Capture the cell that displays the provided text and extract its [X, Y] central coordinate. 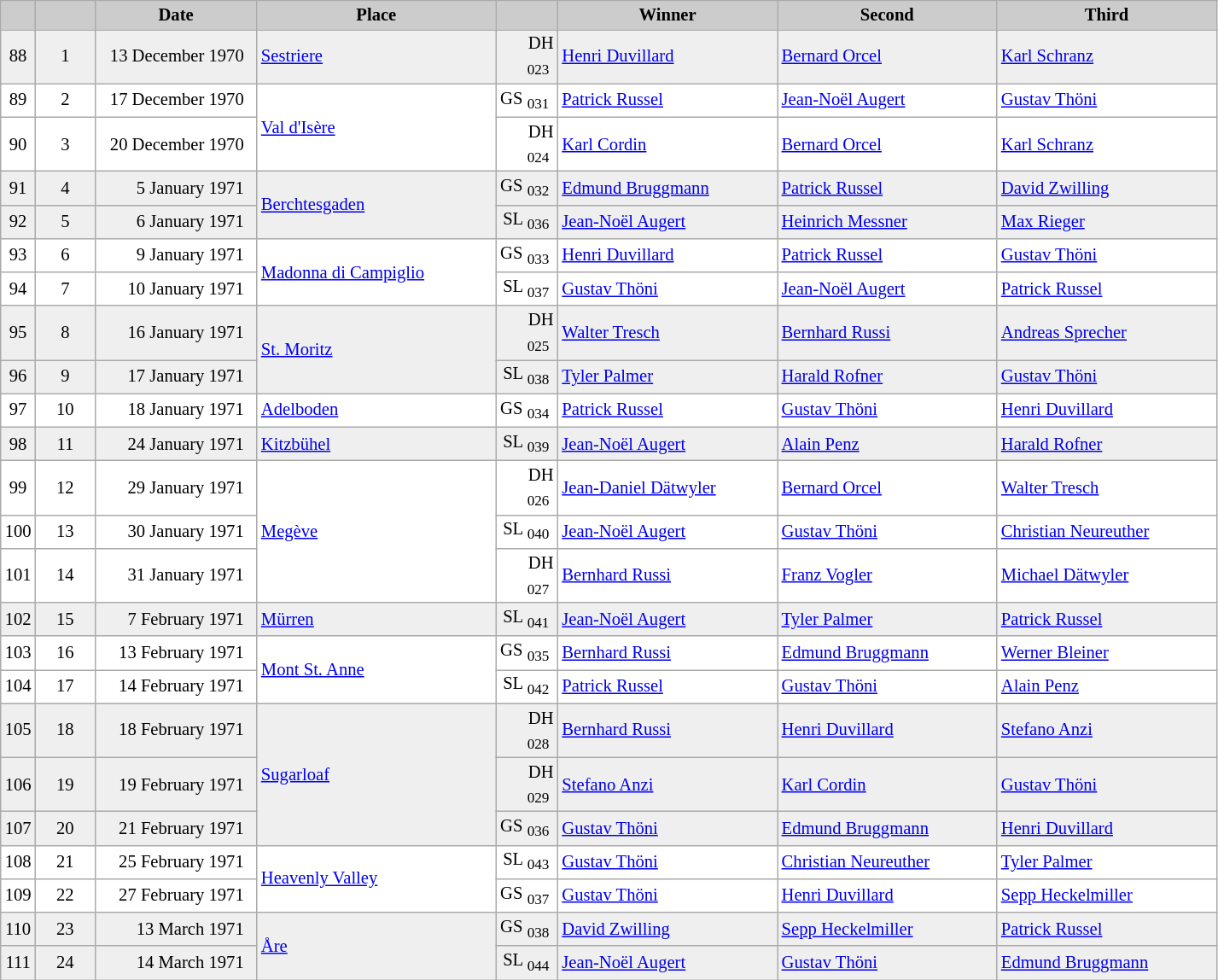
8 [65, 333]
6 [65, 254]
Kitzbühel [376, 444]
93 [19, 254]
14 [65, 575]
9 [65, 376]
GS 035 [527, 652]
90 [19, 143]
9 January 1971 [176, 254]
SL 037 [527, 289]
Heinrich Messner [888, 222]
31 January 1971 [176, 575]
7 [65, 289]
111 [19, 963]
DH 027 [527, 575]
11 [65, 444]
25 February 1971 [176, 862]
14 March 1971 [176, 963]
GS 031 [527, 101]
13 February 1971 [176, 652]
16 January 1971 [176, 333]
SL 042 [527, 686]
Adelboden [376, 410]
DH 025 [527, 333]
Michael Dätwyler [1106, 575]
23 [65, 929]
Megève [376, 531]
SL 039 [527, 444]
10 [65, 410]
DH 024 [527, 143]
Werner Bleiner [1106, 652]
Val d'Isère [376, 128]
GS 032 [527, 188]
92 [19, 222]
17 [65, 686]
2 [65, 101]
17 December 1970 [176, 101]
105 [19, 731]
Sestriere [376, 56]
Winner [667, 15]
5 [65, 222]
Åre [376, 946]
GS 036 [527, 828]
Heavenly Valley [376, 879]
18 February 1971 [176, 731]
1 [65, 56]
102 [19, 620]
3 [65, 143]
SL 036 [527, 222]
94 [19, 289]
18 [65, 731]
Andreas Sprecher [1106, 333]
15 [65, 620]
98 [19, 444]
Franz Vogler [888, 575]
95 [19, 333]
101 [19, 575]
Berchtesgaden [376, 205]
97 [19, 410]
SL 040 [527, 531]
104 [19, 686]
91 [19, 188]
Place [376, 15]
17 January 1971 [176, 376]
SL 038 [527, 376]
19 [65, 784]
20 [65, 828]
12 [65, 487]
DH 028 [527, 731]
Date [176, 15]
108 [19, 862]
Mürren [376, 620]
107 [19, 828]
St. Moritz [376, 350]
Madonna di Campiglio [376, 271]
Third [1106, 15]
16 [65, 652]
Mont St. Anne [376, 669]
4 [65, 188]
10 January 1971 [176, 289]
100 [19, 531]
GS 037 [527, 895]
SL 044 [527, 963]
27 February 1971 [176, 895]
5 January 1971 [176, 188]
19 February 1971 [176, 784]
DH 023 [527, 56]
SL 041 [527, 620]
14 February 1971 [176, 686]
GS 038 [527, 929]
106 [19, 784]
22 [65, 895]
SL 043 [527, 862]
29 January 1971 [176, 487]
13 March 1971 [176, 929]
30 January 1971 [176, 531]
Second [888, 15]
88 [19, 56]
103 [19, 652]
99 [19, 487]
13 December 1970 [176, 56]
24 January 1971 [176, 444]
89 [19, 101]
96 [19, 376]
GS 033 [527, 254]
110 [19, 929]
109 [19, 895]
Max Rieger [1106, 222]
Sugarloaf [376, 774]
6 January 1971 [176, 222]
DH 029 [527, 784]
13 [65, 531]
18 January 1971 [176, 410]
24 [65, 963]
7 February 1971 [176, 620]
21 February 1971 [176, 828]
21 [65, 862]
20 December 1970 [176, 143]
Jean-Daniel Dätwyler [667, 487]
DH 026 [527, 487]
GS 034 [527, 410]
